Output the (x, y) coordinate of the center of the cell containing the given text.  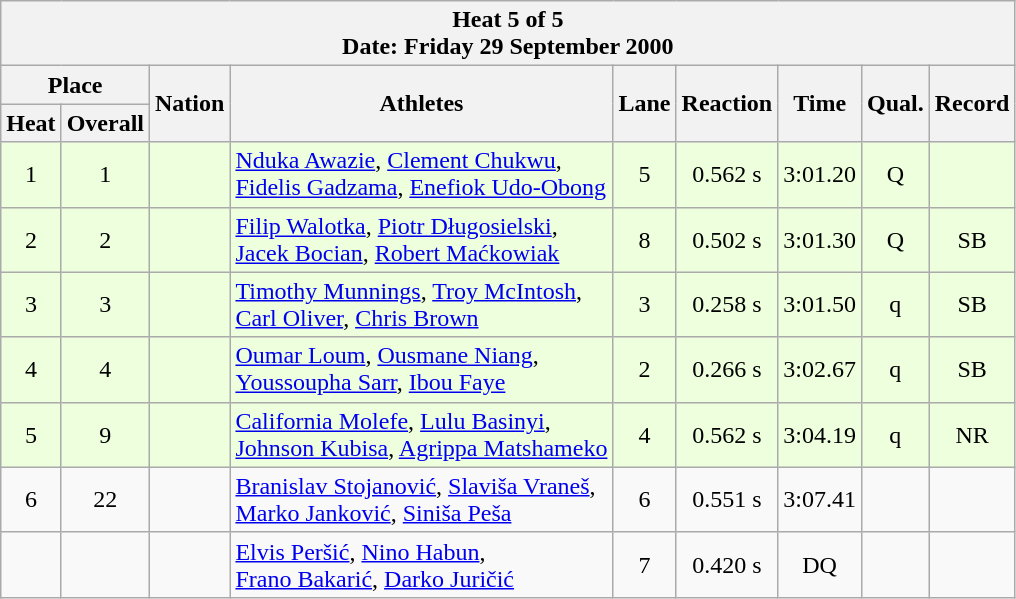
Heat 5 of 5 Date: Friday 29 September 2000 (508, 34)
7 (644, 564)
Timothy Munnings, Troy McIntosh, Carl Oliver, Chris Brown (422, 304)
Nation (190, 104)
3:01.50 (820, 304)
0.266 s (727, 370)
Overall (105, 123)
Record (972, 104)
3:02.67 (820, 370)
Athletes (422, 104)
Place (76, 85)
0.258 s (727, 304)
3:04.19 (820, 434)
0.420 s (727, 564)
0.502 s (727, 240)
Time (820, 104)
3:07.41 (820, 500)
Oumar Loum, Ousmane Niang, Youssoupha Sarr, Ibou Faye (422, 370)
Branislav Stojanović, Slaviša Vraneš, Marko Janković, Siniša Peša (422, 500)
California Molefe, Lulu Basinyi, Johnson Kubisa, Agrippa Matshameko (422, 434)
8 (644, 240)
3:01.30 (820, 240)
Elvis Peršić, Nino Habun, Frano Bakarić, Darko Juričić (422, 564)
DQ (820, 564)
NR (972, 434)
Reaction (727, 104)
22 (105, 500)
Lane (644, 104)
Heat (31, 123)
3:01.20 (820, 174)
9 (105, 434)
Nduka Awazie, Clement Chukwu, Fidelis Gadzama, Enefiok Udo-Obong (422, 174)
Qual. (895, 104)
Filip Walotka, Piotr Długosielski, Jacek Bocian, Robert Maćkowiak (422, 240)
0.551 s (727, 500)
